Scan for the cell matching the given text and deliver its (x, y) coordinate at center. 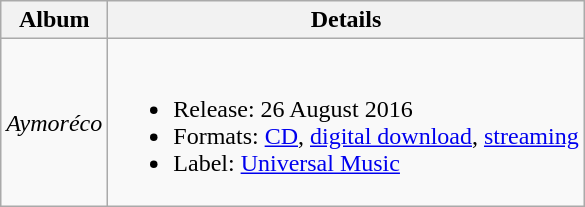
Release: 26 August 2016Formats: CD, digital download, streamingLabel: Universal Music (346, 122)
Aymoréco (54, 122)
Album (54, 20)
Details (346, 20)
